Find where the given text appears and provide that cell's center as [x, y] coordinate. 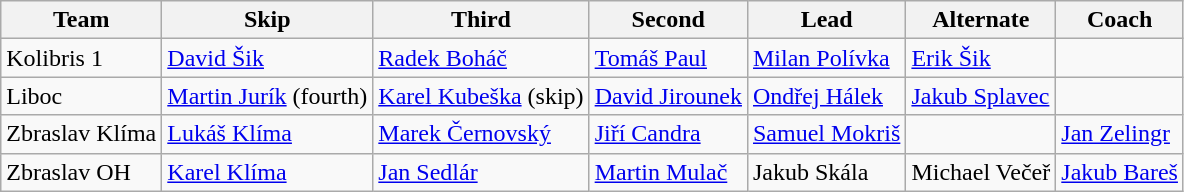
Martin Mulač [668, 172]
Samuel Mokriš [826, 134]
Ondřej Hálek [826, 96]
Liboc [82, 96]
Lukáš Klíma [268, 134]
Lead [826, 20]
Jan Sedlár [481, 172]
Jakub Bareš [1120, 172]
Team [82, 20]
Zbraslav Klíma [82, 134]
Jiří Candra [668, 134]
Karel Kubeška (skip) [481, 96]
Second [668, 20]
Jakub Skála [826, 172]
David Jirounek [668, 96]
Marek Černovský [481, 134]
Third [481, 20]
Zbraslav OH [82, 172]
Radek Boháč [481, 58]
Tomáš Paul [668, 58]
Alternate [981, 20]
Erik Šik [981, 58]
Michael Večeř [981, 172]
Jakub Splavec [981, 96]
Milan Polívka [826, 58]
Coach [1120, 20]
Skip [268, 20]
Karel Klíma [268, 172]
Kolibris 1 [82, 58]
David Šik [268, 58]
Martin Jurík (fourth) [268, 96]
Jan Zelingr [1120, 134]
